Provide the (x, y) coordinate of the cell's center where the given text is located.  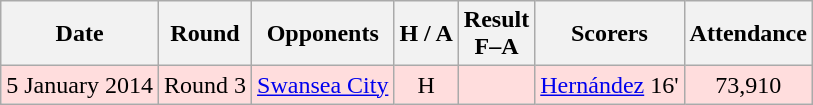
Date (80, 34)
5 January 2014 (80, 85)
Round 3 (204, 85)
Scorers (610, 34)
ResultF–A (496, 34)
73,910 (748, 85)
Attendance (748, 34)
Opponents (323, 34)
Hernández 16' (610, 85)
Swansea City (323, 85)
H / A (426, 34)
H (426, 85)
Round (204, 34)
